Pinpoint the cell where the given text exists, returning its (x, y) midpoint coordinate. 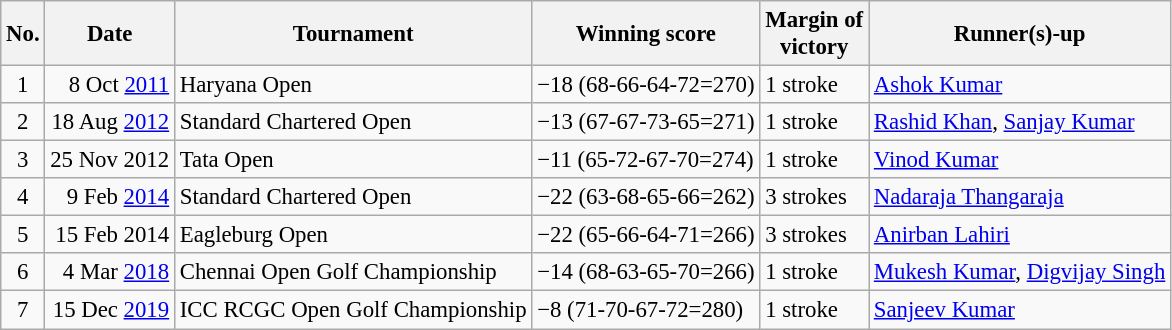
Rashid Khan, Sanjay Kumar (1020, 122)
15 Feb 2014 (110, 235)
Anirban Lahiri (1020, 235)
−11 (65-72-67-70=274) (646, 160)
−8 (71-70-67-72=280) (646, 310)
Runner(s)-up (1020, 34)
18 Aug 2012 (110, 122)
Haryana Open (352, 85)
3 (23, 160)
ICC RCGC Open Golf Championship (352, 310)
2 (23, 122)
−14 (68-63-65-70=266) (646, 273)
Vinod Kumar (1020, 160)
15 Dec 2019 (110, 310)
Margin ofvictory (814, 34)
1 (23, 85)
−18 (68-66-64-72=270) (646, 85)
Ashok Kumar (1020, 85)
Tournament (352, 34)
Eagleburg Open (352, 235)
Chennai Open Golf Championship (352, 273)
4 Mar 2018 (110, 273)
No. (23, 34)
9 Feb 2014 (110, 197)
6 (23, 273)
−22 (63-68-65-66=262) (646, 197)
8 Oct 2011 (110, 85)
−13 (67-67-73-65=271) (646, 122)
Mukesh Kumar, Digvijay Singh (1020, 273)
Tata Open (352, 160)
Winning score (646, 34)
25 Nov 2012 (110, 160)
Date (110, 34)
−22 (65-66-64-71=266) (646, 235)
Sanjeev Kumar (1020, 310)
Nadaraja Thangaraja (1020, 197)
7 (23, 310)
4 (23, 197)
5 (23, 235)
